Output the (X, Y) coordinate of the center of the cell containing the given text.  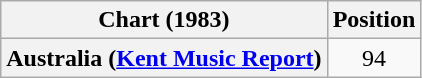
94 (374, 58)
Chart (1983) (164, 20)
Australia (Kent Music Report) (164, 58)
Position (374, 20)
